Capture the cell that displays the provided text and extract its (x, y) central coordinate. 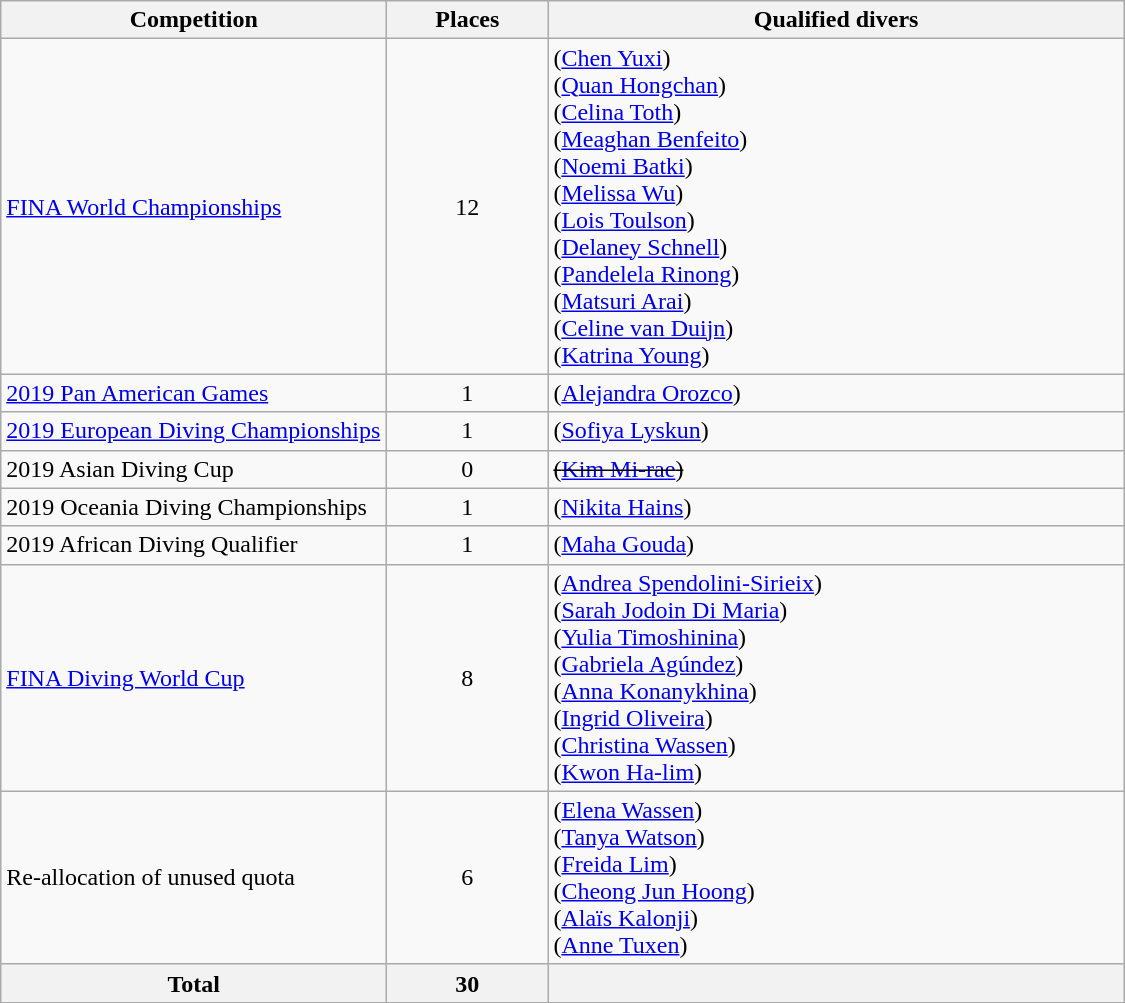
0 (468, 469)
Qualified divers (836, 20)
(Maha Gouda) (836, 545)
Competition (194, 20)
(Alejandra Orozco) (836, 393)
FINA Diving World Cup (194, 678)
Total (194, 983)
2019 Oceania Diving Championships (194, 507)
12 (468, 206)
8 (468, 678)
2019 European Diving Championships (194, 431)
2019 African Diving Qualifier (194, 545)
(Kim Mi-rae) (836, 469)
30 (468, 983)
2019 Asian Diving Cup (194, 469)
(Elena Wassen) (Tanya Watson) (Freida Lim) (Cheong Jun Hoong) (Alaïs Kalonji) (Anne Tuxen) (836, 878)
2019 Pan American Games (194, 393)
6 (468, 878)
(Sofiya Lyskun) (836, 431)
Re-allocation of unused quota (194, 878)
FINA World Championships (194, 206)
(Nikita Hains) (836, 507)
Places (468, 20)
